Locate the cell with the specified text and output its (x, y) center coordinate. 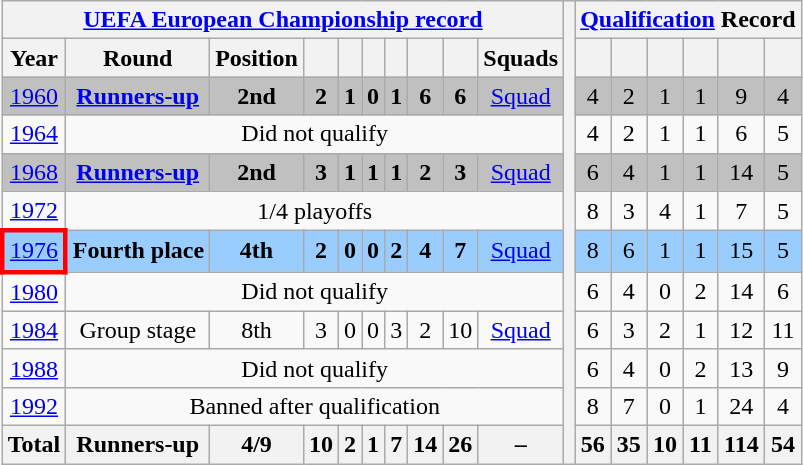
12 (742, 330)
Year (34, 58)
8th (257, 330)
Squads (521, 58)
114 (742, 444)
24 (742, 406)
Round (138, 58)
Group stage (138, 330)
1992 (34, 406)
1980 (34, 292)
1964 (34, 134)
1960 (34, 96)
4th (257, 252)
1972 (34, 211)
UEFA European Championship record (282, 20)
1/4 playoffs (315, 211)
15 (742, 252)
26 (460, 444)
Qualification Record (688, 20)
1984 (34, 330)
1976 (34, 252)
35 (629, 444)
1988 (34, 368)
56 (593, 444)
Banned after qualification (315, 406)
13 (742, 368)
1968 (34, 172)
4/9 (257, 444)
Total (34, 444)
54 (783, 444)
Fourth place (138, 252)
– (521, 444)
Position (257, 58)
